For the text-containing cell, return its midpoint in [X, Y] coordinate format. 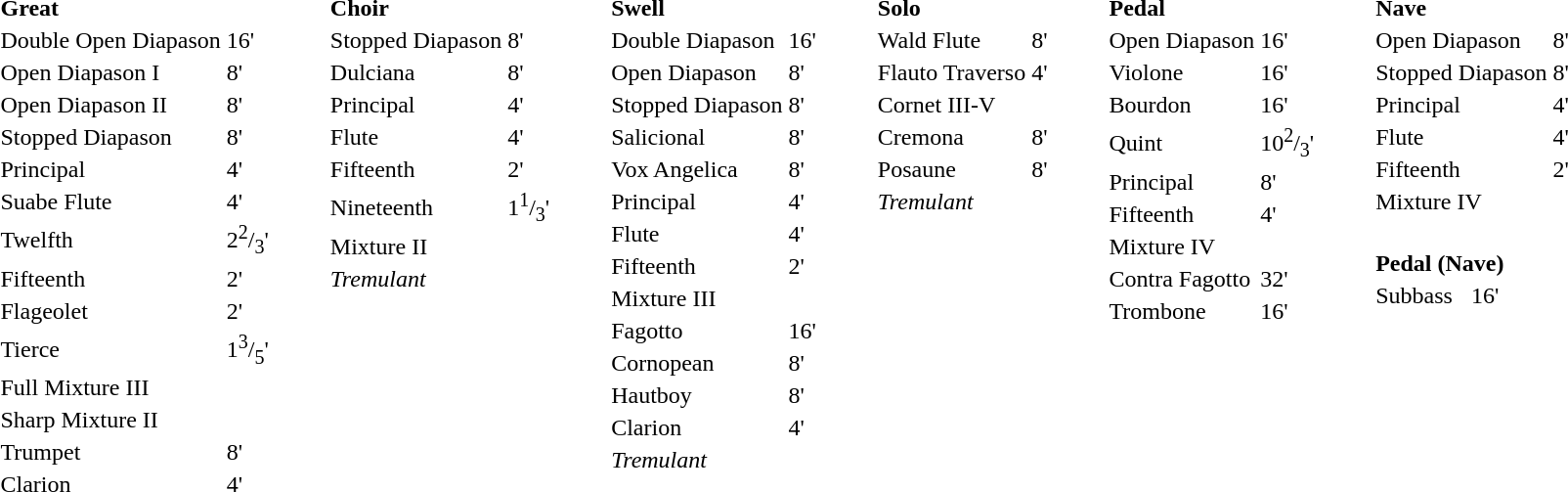
Dulciana [415, 72]
Fagotto [697, 331]
Hautboy [697, 395]
Cremona [951, 137]
Contra Fagotto [1182, 279]
22/3' [247, 241]
Wald Flute [951, 40]
Quint [1182, 143]
Mixture III [697, 298]
Double Diapason [697, 40]
Flauto Traverso [951, 72]
Pedal (Nave) [1440, 263]
Subbass [1421, 295]
11/3' [529, 207]
Bourdon [1182, 105]
32' [1287, 279]
Nineteenth [415, 207]
Salicional [697, 137]
Clarion [697, 427]
Mixture II [415, 246]
Posaune [951, 169]
102/3' [1287, 143]
Violone [1182, 72]
Vox Angelica [697, 169]
Trombone [1182, 311]
Cornopean [697, 363]
Cornet III-V [951, 105]
13/5' [247, 350]
